Locate the cell with the specified text and output its [x, y] center coordinate. 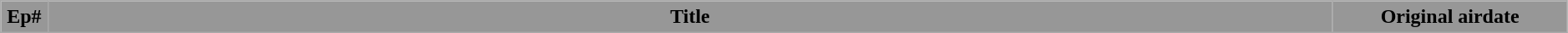
Ep# [24, 17]
Title [690, 17]
Original airdate [1450, 17]
